Determine the (X, Y) coordinate at the center of the cell enclosing the given text.  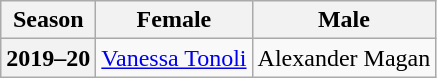
Season (48, 20)
Female (174, 20)
Male (344, 20)
Vanessa Tonoli (174, 58)
Alexander Magan (344, 58)
2019–20 (48, 58)
